From the cell containing the given text, extract its center point as (X, Y) coordinate. 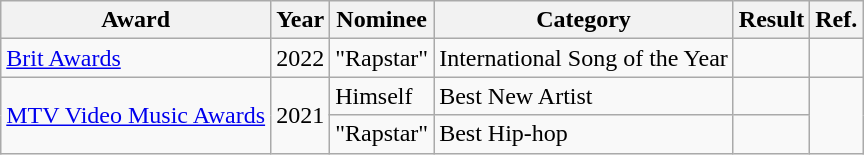
Nominee (382, 20)
MTV Video Music Awards (136, 115)
Best Hip-hop (584, 134)
Himself (382, 96)
Best New Artist (584, 96)
2021 (300, 115)
Ref. (836, 20)
2022 (300, 58)
Result (771, 20)
Award (136, 20)
Brit Awards (136, 58)
International Song of the Year (584, 58)
Category (584, 20)
Year (300, 20)
